Provide the (x, y) coordinate of the cell's center where the given text is located.  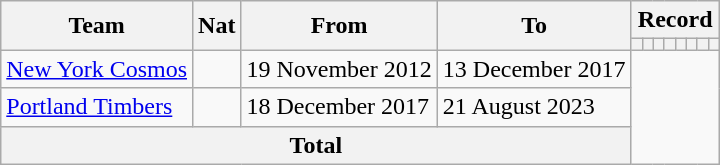
21 August 2023 (534, 107)
Record (675, 20)
13 December 2017 (534, 69)
Team (97, 26)
19 November 2012 (339, 69)
Nat (217, 26)
From (339, 26)
Portland Timbers (97, 107)
New York Cosmos (97, 69)
To (534, 26)
18 December 2017 (339, 107)
Total (316, 145)
